Output the (x, y) coordinate of the center of the cell containing the given text.  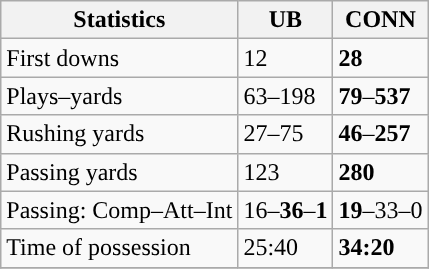
46–257 (380, 134)
Passing yards (120, 172)
UB (286, 20)
19–33–0 (380, 210)
280 (380, 172)
12 (286, 58)
25:40 (286, 248)
28 (380, 58)
First downs (120, 58)
34:20 (380, 248)
CONN (380, 20)
Rushing yards (120, 134)
79–537 (380, 96)
Time of possession (120, 248)
123 (286, 172)
63–198 (286, 96)
Statistics (120, 20)
Plays–yards (120, 96)
16–36–1 (286, 210)
Passing: Comp–Att–Int (120, 210)
27–75 (286, 134)
